Output the (x, y) coordinate of the center of the cell containing the given text.  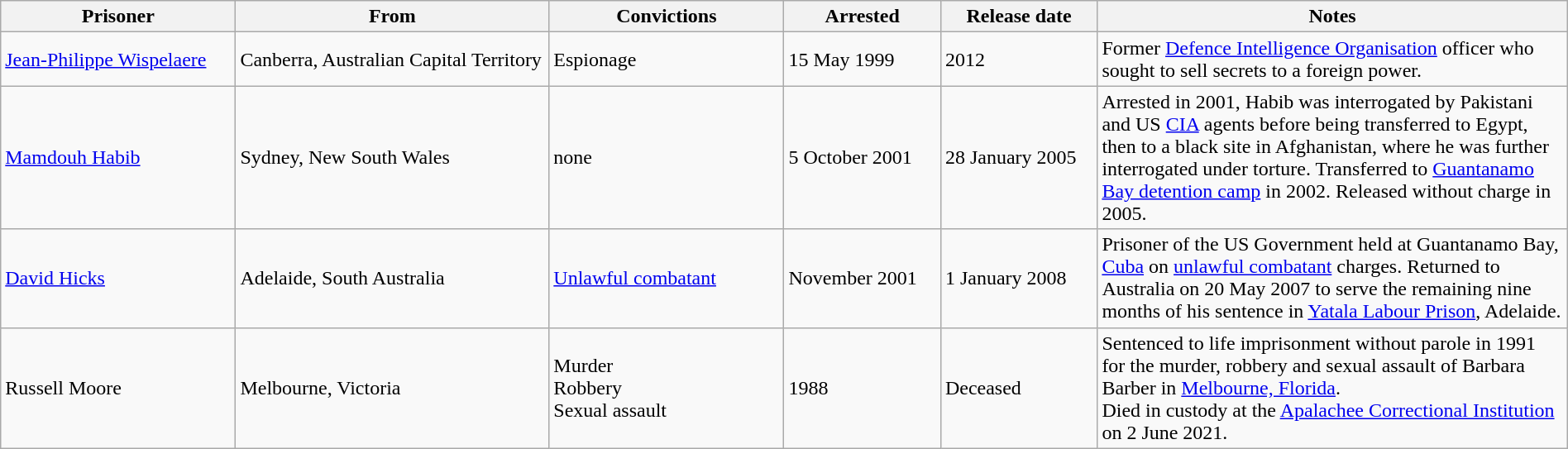
Notes (1332, 17)
MurderRobberySexual assault (667, 388)
none (667, 157)
Arrested (862, 17)
15 May 1999 (862, 60)
David Hicks (118, 278)
From (392, 17)
Prisoner (118, 17)
Deceased (1019, 388)
Former Defence Intelligence Organisation officer who sought to sell secrets to a foreign power. (1332, 60)
28 January 2005 (1019, 157)
Canberra, Australian Capital Territory (392, 60)
November 2001 (862, 278)
Mamdouh Habib (118, 157)
Unlawful combatant (667, 278)
Release date (1019, 17)
Adelaide, South Australia (392, 278)
Sydney, New South Wales (392, 157)
Convictions (667, 17)
Jean-Philippe Wispelaere (118, 60)
Espionage (667, 60)
1988 (862, 388)
2012 (1019, 60)
Melbourne, Victoria (392, 388)
5 October 2001 (862, 157)
1 January 2008 (1019, 278)
Russell Moore (118, 388)
